Capture the cell that displays the provided text and extract its [x, y] central coordinate. 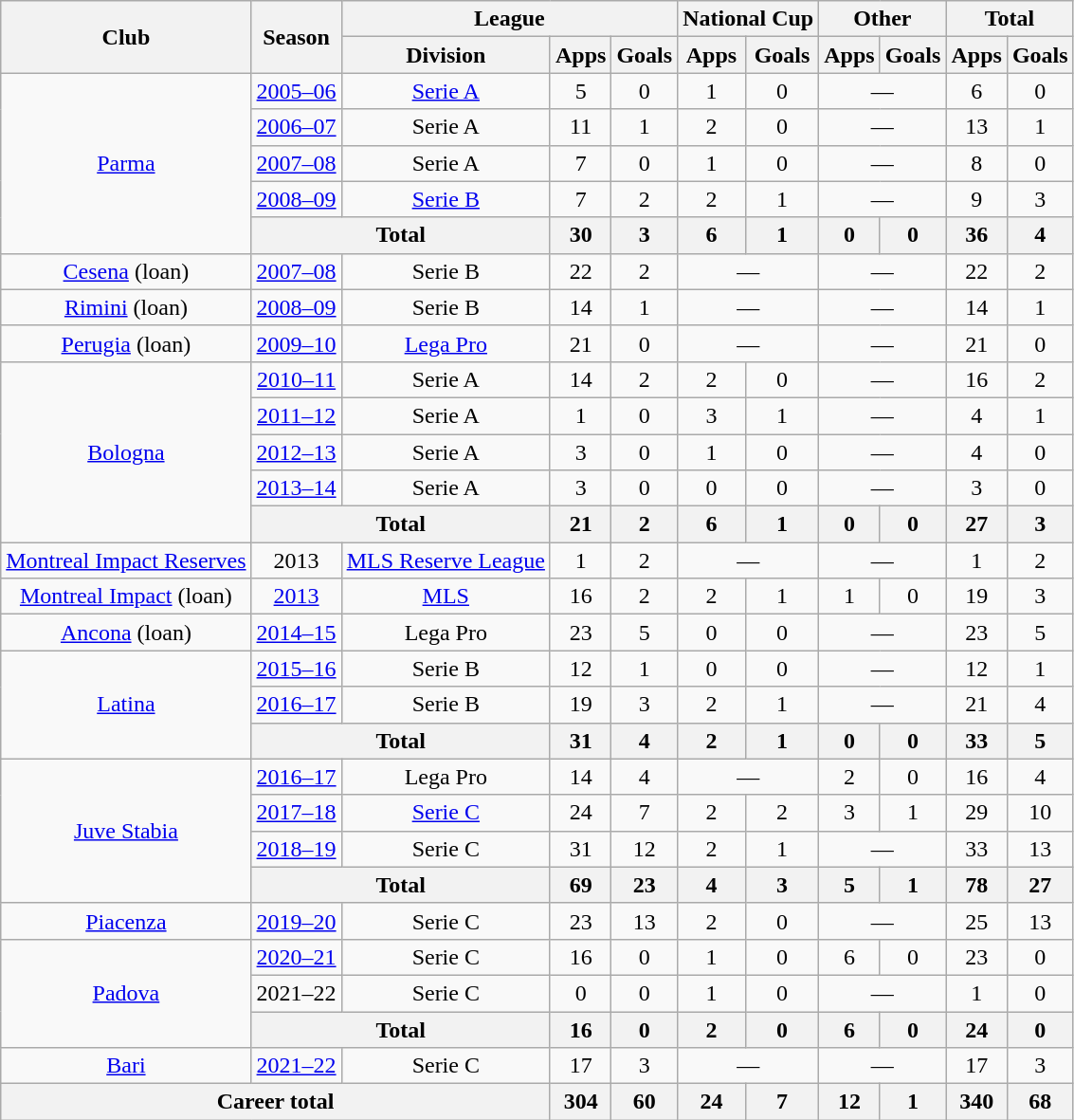
2010–11 [296, 379]
Cesena (loan) [126, 271]
2019–20 [296, 921]
2005–06 [296, 91]
2012–13 [296, 452]
36 [976, 235]
Montreal Impact (loan) [126, 597]
MLS Reserve League [446, 560]
MLS [446, 597]
2011–12 [296, 415]
Piacenza [126, 921]
2013–14 [296, 488]
Latina [126, 705]
69 [580, 885]
Ancona (loan) [126, 633]
2006–07 [296, 127]
2009–10 [296, 343]
60 [645, 1102]
Club [126, 37]
8 [976, 163]
25 [976, 921]
Juve Stabia [126, 831]
Rimini (loan) [126, 307]
2020–21 [296, 957]
340 [976, 1102]
Season [296, 37]
Parma [126, 163]
2017–18 [296, 813]
304 [580, 1102]
Padova [126, 993]
10 [1040, 813]
9 [976, 199]
2018–19 [296, 849]
Division [446, 55]
68 [1040, 1102]
Bologna [126, 451]
National Cup [749, 19]
Bari [126, 1066]
Career total [276, 1102]
11 [580, 127]
Montreal Impact Reserves [126, 560]
29 [976, 813]
30 [580, 235]
Perugia (loan) [126, 343]
2015–16 [296, 669]
Other [883, 19]
2014–15 [296, 633]
78 [976, 885]
League [510, 19]
